Detect which cell encompasses the target text, then output its (x, y) center coordinate. 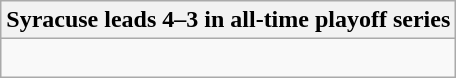
Syracuse leads 4–3 in all-time playoff series (228, 20)
